For the text-containing cell, return its midpoint in (X, Y) coordinate format. 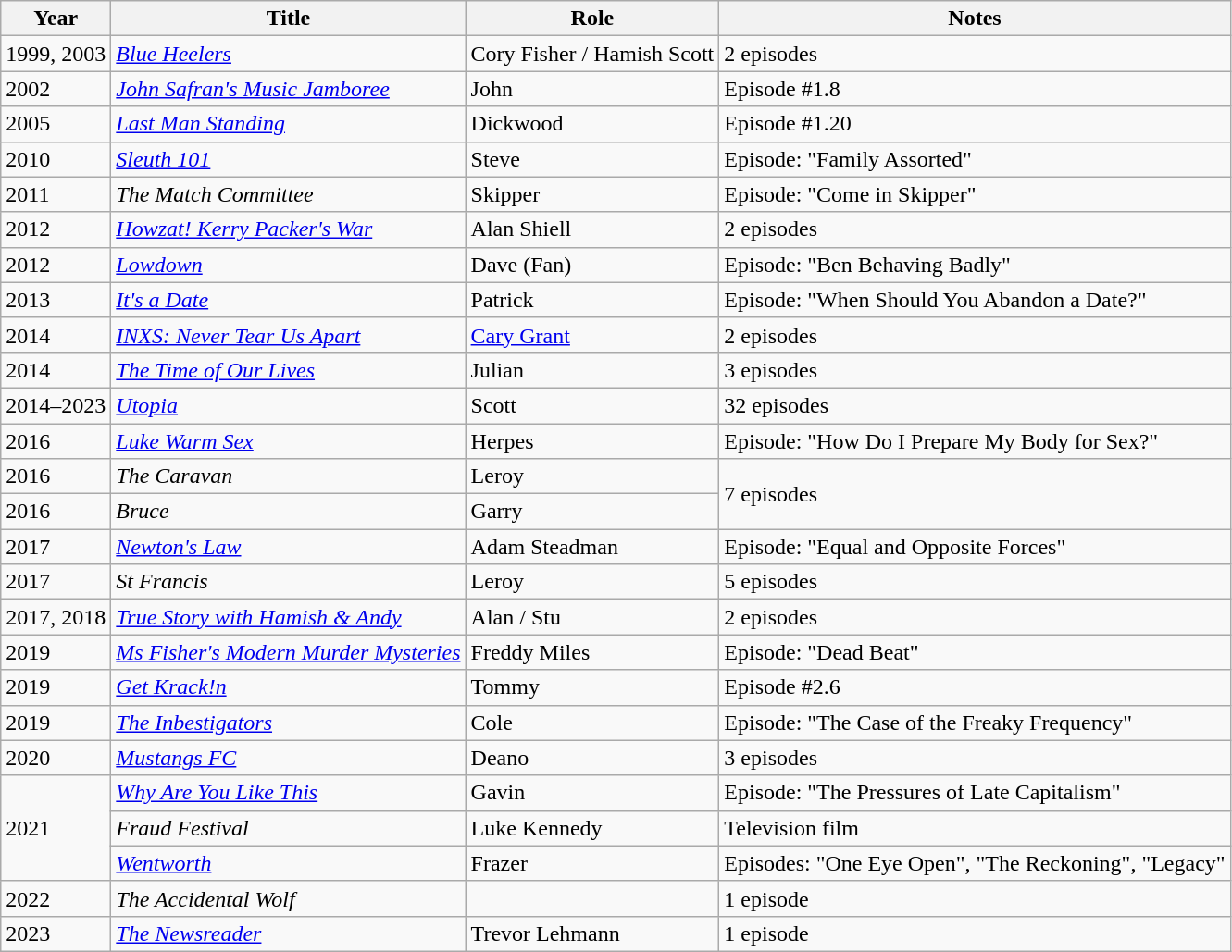
Episode: "How Do I Prepare My Body for Sex?" (975, 441)
Episode: "Come in Skipper" (975, 194)
2005 (56, 124)
Cary Grant (592, 335)
Garry (592, 512)
Episode: "Dead Beat" (975, 652)
Last Man Standing (289, 124)
Trevor Lehmann (592, 933)
Newton's Law (289, 547)
Bruce (289, 512)
Episode: "Ben Behaving Badly" (975, 265)
2002 (56, 89)
Cole (592, 723)
Episode: "Family Assorted" (975, 159)
Episodes: "One Eye Open", "The Reckoning", "Legacy" (975, 863)
5 episodes (975, 582)
Mustangs FC (289, 758)
Adam Steadman (592, 547)
Tommy (592, 687)
Dickwood (592, 124)
2023 (56, 933)
Howzat! Kerry Packer's War (289, 229)
Gavin (592, 793)
The Match Committee (289, 194)
The Caravan (289, 476)
Blue Heelers (289, 54)
John Safran's Music Jamboree (289, 89)
Role (592, 19)
The Accidental Wolf (289, 898)
Frazer (592, 863)
Ms Fisher's Modern Murder Mysteries (289, 652)
Sleuth 101 (289, 159)
Herpes (592, 441)
Utopia (289, 405)
Luke Warm Sex (289, 441)
Lowdown (289, 265)
It's a Date (289, 300)
2013 (56, 300)
True Story with Hamish & Andy (289, 617)
32 episodes (975, 405)
2022 (56, 898)
Steve (592, 159)
St Francis (289, 582)
Title (289, 19)
Deano (592, 758)
2014–2023 (56, 405)
Julian (592, 370)
Year (56, 19)
7 episodes (975, 494)
Get Krack!n (289, 687)
Scott (592, 405)
2020 (56, 758)
Episode #2.6 (975, 687)
Notes (975, 19)
Patrick (592, 300)
Cory Fisher / Hamish Scott (592, 54)
1999, 2003 (56, 54)
The Newsreader (289, 933)
Television film (975, 828)
Freddy Miles (592, 652)
Episode: "When Should You Abandon a Date?" (975, 300)
Fraud Festival (289, 828)
Episode #1.20 (975, 124)
2010 (56, 159)
Luke Kennedy (592, 828)
Episode: "The Pressures of Late Capitalism" (975, 793)
Dave (Fan) (592, 265)
Episode #1.8 (975, 89)
Why Are You Like This (289, 793)
INXS: Never Tear Us Apart (289, 335)
2021 (56, 828)
The Inbestigators (289, 723)
Alan / Stu (592, 617)
Episode: "Equal and Opposite Forces" (975, 547)
2017, 2018 (56, 617)
Wentworth (289, 863)
Episode: "The Case of the Freaky Frequency" (975, 723)
Alan Shiell (592, 229)
Skipper (592, 194)
John (592, 89)
2011 (56, 194)
The Time of Our Lives (289, 370)
